Locate the cell with the specified text and output its (x, y) center coordinate. 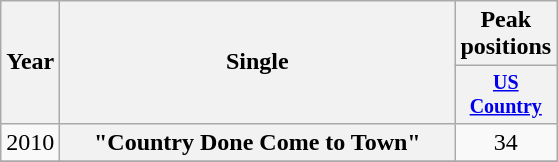
Year (30, 62)
"Country Done Come to Town" (258, 142)
Single (258, 62)
US Country (506, 94)
Peak positions (506, 34)
2010 (30, 142)
34 (506, 142)
